Search for the cell housing the specified text and yield its [x, y] center coordinate. 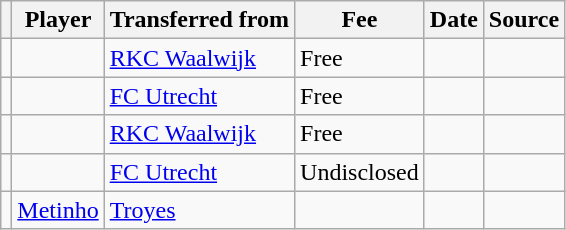
Transferred from [199, 20]
Metinho [58, 210]
Player [58, 20]
Date [454, 20]
Fee [360, 20]
Source [524, 20]
Undisclosed [360, 172]
Troyes [199, 210]
